Return the (x, y) coordinate for the center point of the cell that contains the specified text.  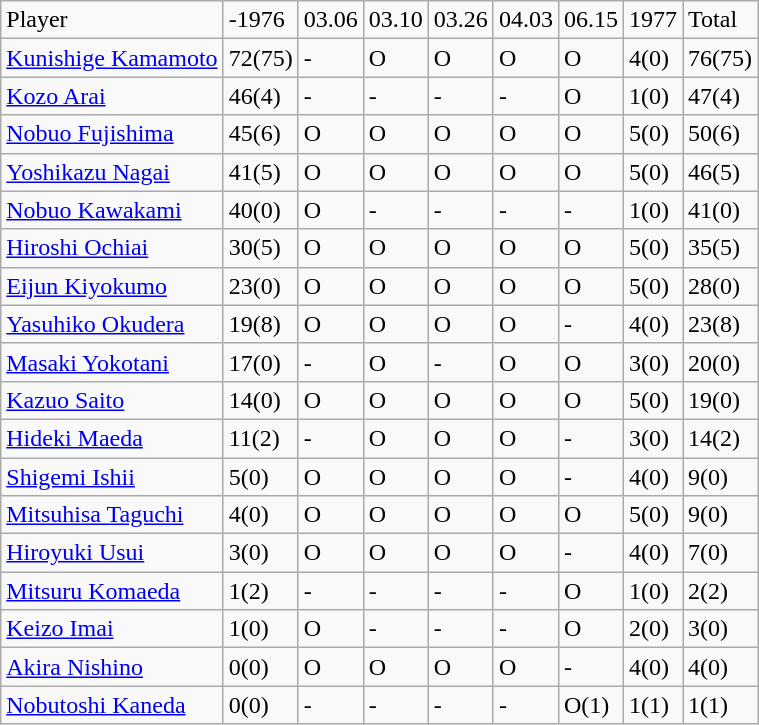
Nobutoshi Kaneda (112, 705)
76(75) (720, 58)
-1976 (260, 20)
Keizo Imai (112, 629)
Akira Nishino (112, 667)
O(1) (590, 705)
41(5) (260, 172)
2(2) (720, 591)
50(6) (720, 134)
04.03 (526, 20)
19(8) (260, 324)
72(75) (260, 58)
14(2) (720, 438)
Kunishige Kamamoto (112, 58)
1977 (652, 20)
Nobuo Kawakami (112, 210)
Mitsuhisa Taguchi (112, 515)
23(0) (260, 286)
06.15 (590, 20)
46(4) (260, 96)
Hideki Maeda (112, 438)
46(5) (720, 172)
03.06 (330, 20)
35(5) (720, 248)
Total (720, 20)
03.26 (460, 20)
Hiroshi Ochiai (112, 248)
Shigemi Ishii (112, 477)
Player (112, 20)
Eijun Kiyokumo (112, 286)
19(0) (720, 400)
Yasuhiko Okudera (112, 324)
40(0) (260, 210)
28(0) (720, 286)
03.10 (396, 20)
Kazuo Saito (112, 400)
2(0) (652, 629)
11(2) (260, 438)
Kozo Arai (112, 96)
Masaki Yokotani (112, 362)
14(0) (260, 400)
Hiroyuki Usui (112, 553)
23(8) (720, 324)
30(5) (260, 248)
7(0) (720, 553)
Nobuo Fujishima (112, 134)
17(0) (260, 362)
41(0) (720, 210)
45(6) (260, 134)
1(2) (260, 591)
47(4) (720, 96)
20(0) (720, 362)
Yoshikazu Nagai (112, 172)
Mitsuru Komaeda (112, 591)
